Identify which cell holds the provided text, then report its [x, y] central coordinate. 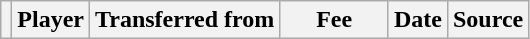
Fee [334, 20]
Transferred from [185, 20]
Date [418, 20]
Source [488, 20]
Player [51, 20]
